Scan for the cell matching the given text and deliver its (x, y) coordinate at center. 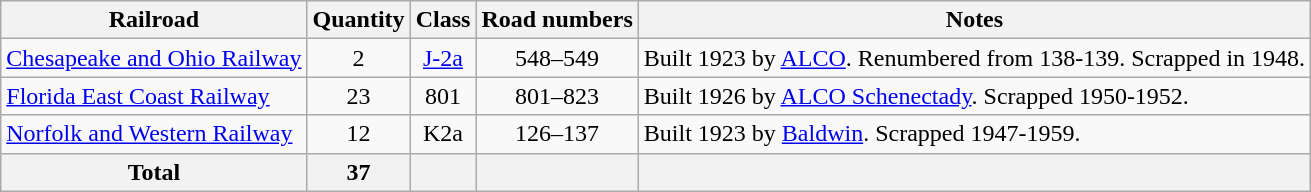
Built 1923 by Baldwin. Scrapped 1947-1959. (974, 134)
126–137 (557, 134)
Road numbers (557, 20)
37 (358, 172)
Total (154, 172)
Notes (974, 20)
Florida East Coast Railway (154, 96)
Norfolk and Western Railway (154, 134)
548–549 (557, 58)
12 (358, 134)
801–823 (557, 96)
23 (358, 96)
2 (358, 58)
801 (443, 96)
Quantity (358, 20)
Built 1926 by ALCO Schenectady. Scrapped 1950-1952. (974, 96)
Class (443, 20)
K2a (443, 134)
Built 1923 by ALCO. Renumbered from 138-139. Scrapped in 1948. (974, 58)
Railroad (154, 20)
Chesapeake and Ohio Railway (154, 58)
J-2a (443, 58)
